Return the [x, y] coordinate for the center point of the cell that contains the specified text.  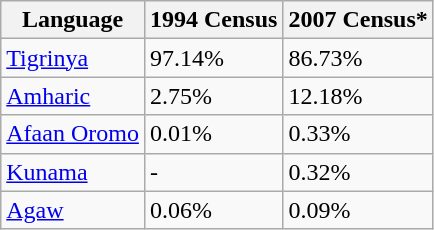
0.09% [358, 210]
97.14% [213, 58]
Amharic [73, 96]
0.33% [358, 134]
Tigrinya [73, 58]
0.01% [213, 134]
Kunama [73, 172]
0.32% [358, 172]
- [213, 172]
Agaw [73, 210]
12.18% [358, 96]
Afaan Oromo [73, 134]
1994 Census [213, 20]
2.75% [213, 96]
86.73% [358, 58]
0.06% [213, 210]
Language [73, 20]
2007 Census* [358, 20]
